Return (x, y) of the center of cell containing provided text 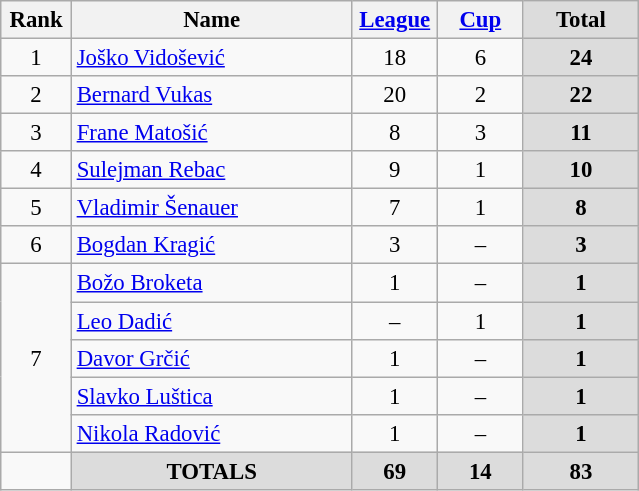
Bernard Vukas (212, 95)
Joško Vidošević (212, 58)
Cup (481, 20)
Nikola Radović (212, 433)
Slavko Luštica (212, 396)
Leo Dadić (212, 321)
Rank (36, 20)
20 (395, 95)
5 (36, 208)
Sulejman Rebac (212, 170)
10 (581, 170)
4 (36, 170)
69 (395, 471)
Bogdan Kragić (212, 245)
Davor Grčić (212, 358)
Božo Broketa (212, 283)
Name (212, 20)
18 (395, 58)
83 (581, 471)
TOTALS (212, 471)
9 (395, 170)
11 (581, 133)
Vladimir Šenauer (212, 208)
14 (481, 471)
22 (581, 95)
24 (581, 58)
League (395, 20)
Total (581, 20)
Frane Matošić (212, 133)
